Capture the cell that displays the provided text and extract its [x, y] central coordinate. 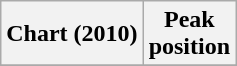
Chart (2010) [72, 34]
Peak position [189, 34]
